Capture the cell that displays the provided text and extract its (X, Y) central coordinate. 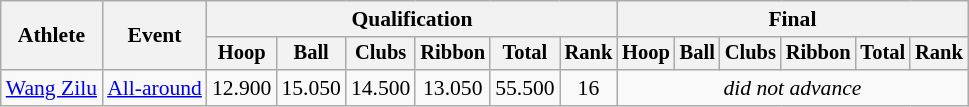
16 (589, 88)
13.050 (452, 88)
Athlete (52, 36)
55.500 (524, 88)
Wang Zilu (52, 88)
14.500 (380, 88)
All-around (154, 88)
15.050 (310, 88)
12.900 (242, 88)
Qualification (412, 19)
did not advance (792, 88)
Event (154, 36)
Final (792, 19)
